Return the [X, Y] coordinate for the center point of the cell that contains the specified text.  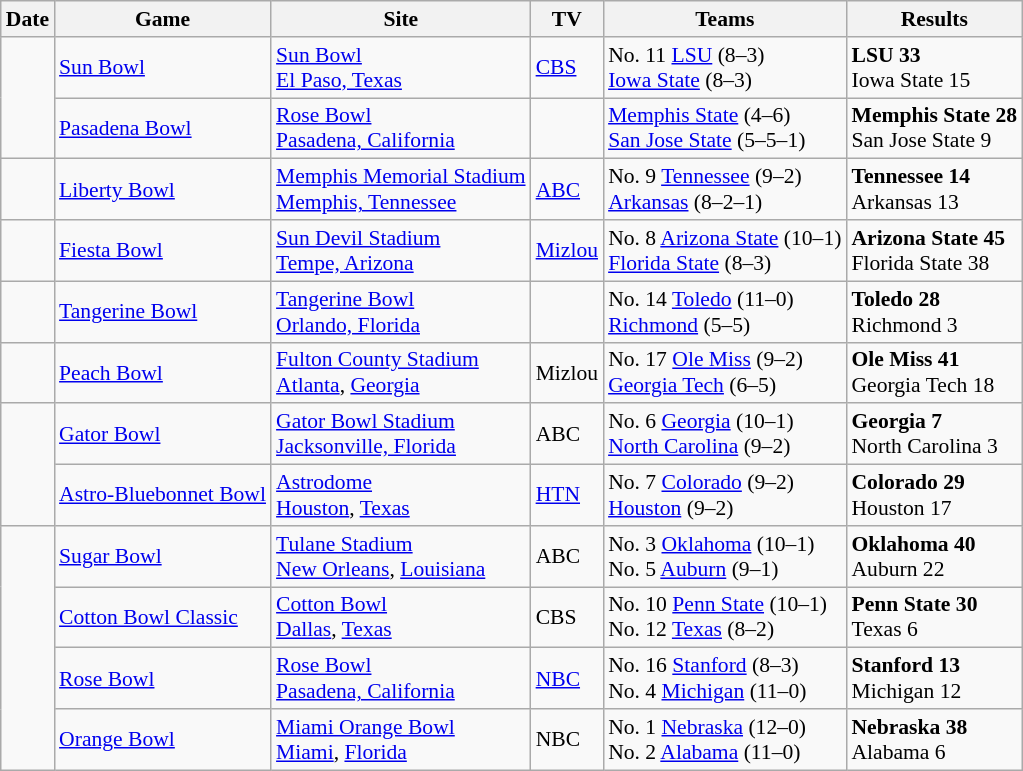
Sun Devil StadiumTempe, Arizona [401, 250]
Pasadena Bowl [162, 128]
Ole Miss 41Georgia Tech 18 [934, 372]
Gator Bowl [162, 434]
Tennessee 14Arkansas 13 [934, 190]
Results [934, 19]
Tulane StadiumNew Orleans, Louisiana [401, 556]
Fulton County StadiumAtlanta, Georgia [401, 372]
No. 16 Stanford (8–3)No. 4 Michigan (11–0) [724, 678]
No. 11 LSU (8–3)Iowa State (8–3) [724, 68]
Sun Bowl [162, 68]
Sugar Bowl [162, 556]
Site [401, 19]
HTN [567, 496]
Colorado 29Houston 17 [934, 496]
Teams [724, 19]
No. 1 Nebraska (12–0)No. 2 Alabama (11–0) [724, 740]
TV [567, 19]
Orange Bowl [162, 740]
No. 14 Toledo (11–0)Richmond (5–5) [724, 312]
Gator Bowl StadiumJacksonville, Florida [401, 434]
Penn State 30Texas 6 [934, 618]
AstrodomeHouston, Texas [401, 496]
Cotton Bowl Classic [162, 618]
Arizona State 45Florida State 38 [934, 250]
Tangerine Bowl [162, 312]
Nebraska 38Alabama 6 [934, 740]
Sun BowlEl Paso, Texas [401, 68]
LSU 33Iowa State 15 [934, 68]
Rose Bowl [162, 678]
Memphis State (4–6)San Jose State (5–5–1) [724, 128]
Date [28, 19]
Liberty Bowl [162, 190]
No. 9 Tennessee (9–2)Arkansas (8–2–1) [724, 190]
Astro-Bluebonnet Bowl [162, 496]
Memphis Memorial StadiumMemphis, Tennessee [401, 190]
Miami Orange BowlMiami, Florida [401, 740]
Fiesta Bowl [162, 250]
Georgia 7North Carolina 3 [934, 434]
No. 6 Georgia (10–1)North Carolina (9–2) [724, 434]
Peach Bowl [162, 372]
Tangerine BowlOrlando, Florida [401, 312]
Cotton BowlDallas, Texas [401, 618]
No. 17 Ole Miss (9–2)Georgia Tech (6–5) [724, 372]
No. 7 Colorado (9–2)Houston (9–2) [724, 496]
Game [162, 19]
No. 10 Penn State (10–1)No. 12 Texas (8–2) [724, 618]
Memphis State 28San Jose State 9 [934, 128]
No. 3 Oklahoma (10–1)No. 5 Auburn (9–1) [724, 556]
No. 8 Arizona State (10–1)Florida State (8–3) [724, 250]
Oklahoma 40Auburn 22 [934, 556]
Toledo 28Richmond 3 [934, 312]
Stanford 13Michigan 12 [934, 678]
